Search for the cell housing the specified text and yield its (X, Y) center coordinate. 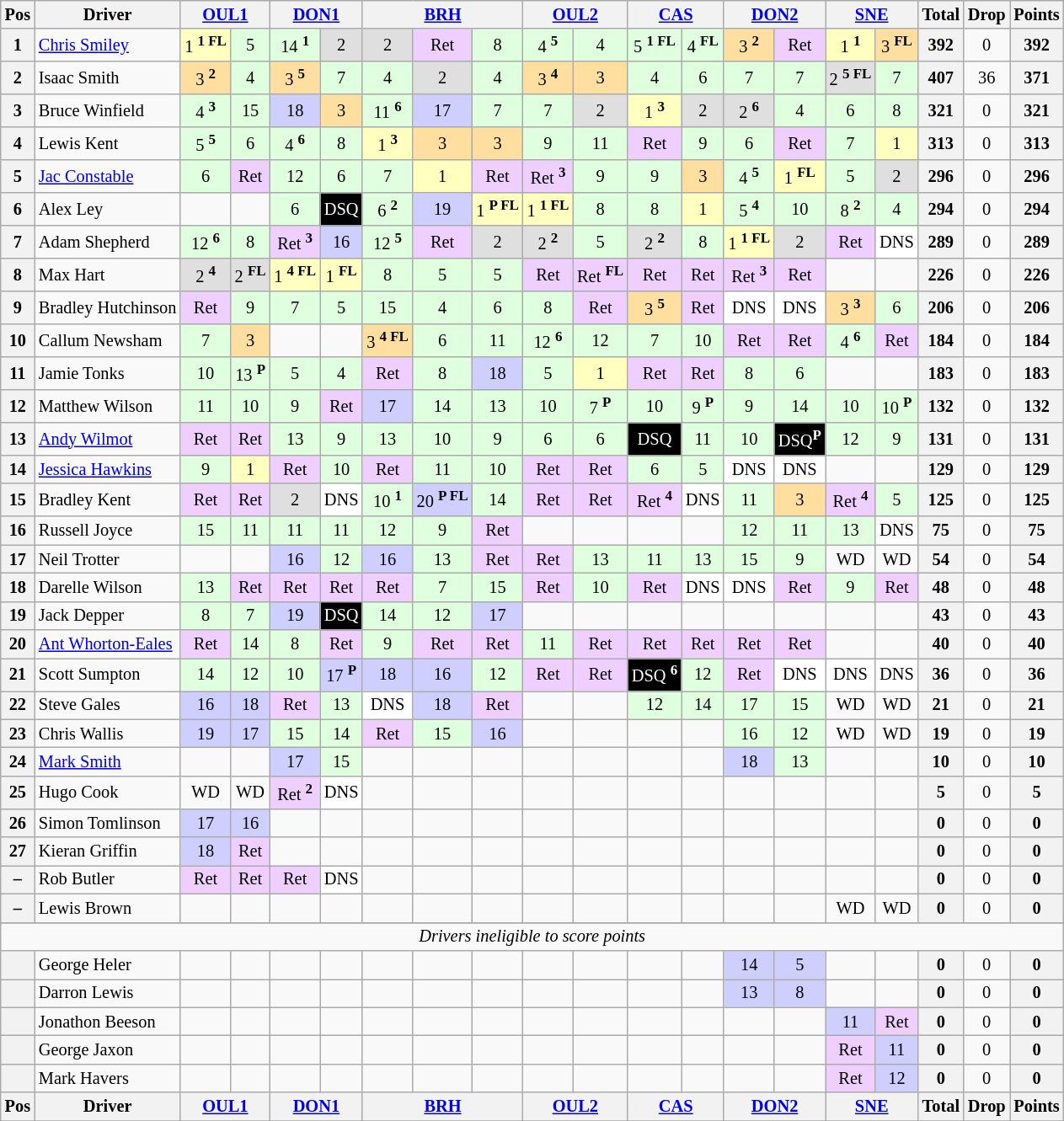
Max Hart (108, 275)
3 3 (851, 308)
2 FL (251, 275)
24 (18, 762)
4 FL (703, 45)
Ret FL (600, 275)
1 1 (851, 45)
Lewis Brown (108, 908)
Andy Wilmot (108, 438)
Darron Lewis (108, 993)
George Heler (108, 964)
20 (18, 644)
Simon Tomlinson (108, 823)
Chris Smiley (108, 45)
Bruce Winfield (108, 111)
3 FL (896, 45)
Neil Trotter (108, 559)
5 1 FL (655, 45)
DSQ 6 (655, 674)
Alex Ley (108, 209)
1 4 FL (295, 275)
Ret 2 (295, 792)
Matthew Wilson (108, 406)
2 5 FL (851, 77)
Jamie Tonks (108, 374)
Mark Havers (108, 1078)
371 (1036, 77)
7 P (600, 406)
13 P (251, 374)
George Jaxon (108, 1049)
Kieran Griffin (108, 851)
12 5 (388, 243)
2 4 (206, 275)
22 (18, 705)
9 P (703, 406)
DSQP (800, 438)
14 1 (295, 45)
Scott Sumpton (108, 674)
Lewis Kent (108, 143)
Isaac Smith (108, 77)
17 P (341, 674)
2 6 (748, 111)
10 1 (388, 500)
23 (18, 734)
Hugo Cook (108, 792)
Russell Joyce (108, 531)
10 P (896, 406)
5 4 (748, 209)
4 3 (206, 111)
25 (18, 792)
27 (18, 851)
Steve Gales (108, 705)
5 5 (206, 143)
1 P FL (497, 209)
Darelle Wilson (108, 587)
Callum Newsham (108, 340)
Jac Constable (108, 177)
Drivers ineligible to score points (532, 937)
20 P FL (443, 500)
3 4 (548, 77)
Jessica Hawkins (108, 469)
Mark Smith (108, 762)
6 2 (388, 209)
Bradley Hutchinson (108, 308)
11 6 (388, 111)
Rob Butler (108, 879)
Chris Wallis (108, 734)
Ant Whorton-Eales (108, 644)
Jonathon Beeson (108, 1022)
26 (18, 823)
8 2 (851, 209)
407 (941, 77)
Adam Shepherd (108, 243)
3 4 FL (388, 340)
Bradley Kent (108, 500)
Jack Depper (108, 616)
